Pinpoint the cell where the given text exists, returning its [x, y] midpoint coordinate. 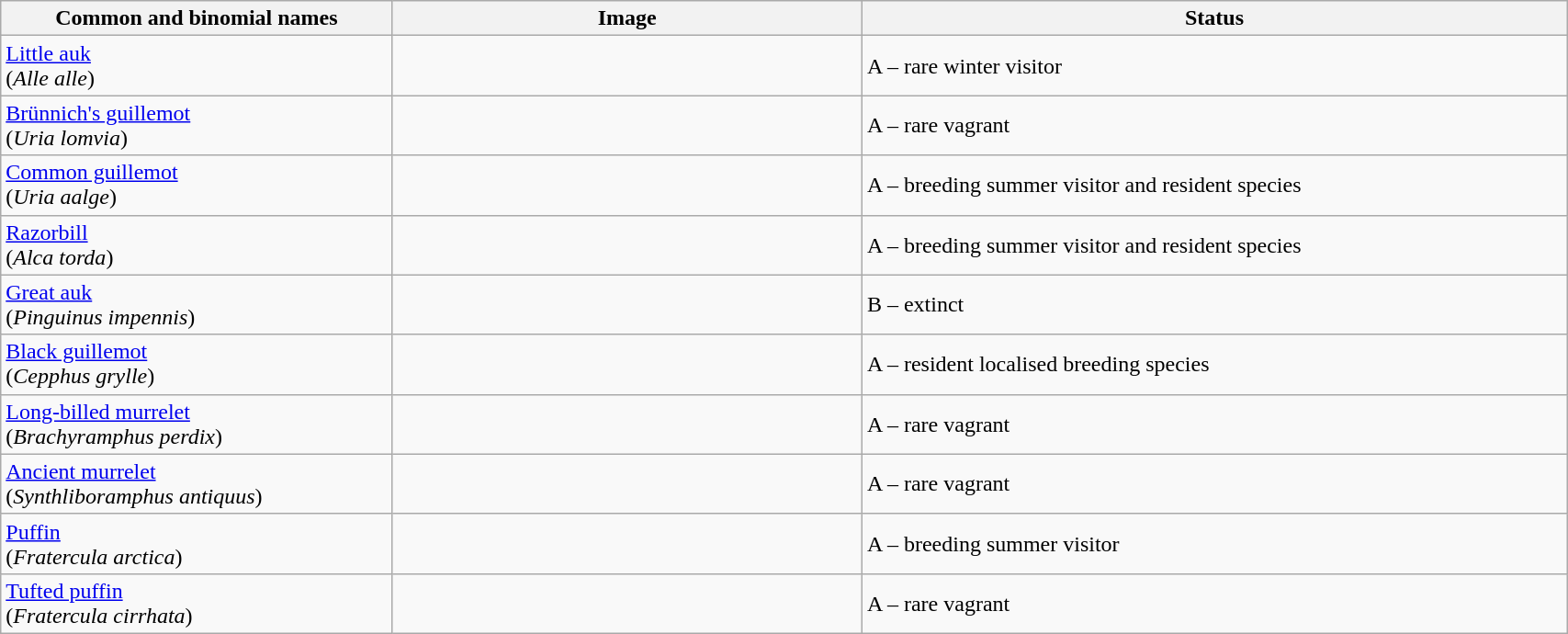
Black guillemot(Cepphus grylle) [197, 364]
B – extinct [1214, 305]
Common guillemot(Uria aalge) [197, 186]
A – breeding summer visitor [1214, 544]
Long-billed murrelet(Brachyramphus perdix) [197, 425]
Image [626, 18]
Tufted puffin(Fratercula cirrhata) [197, 603]
Puffin(Fratercula arctica) [197, 544]
Brünnich's guillemot(Uria lomvia) [197, 125]
A – resident localised breeding species [1214, 364]
Razorbill(Alca torda) [197, 244]
Common and binomial names [197, 18]
Ancient murrelet(Synthliboramphus antiquus) [197, 483]
Little auk(Alle alle) [197, 66]
Status [1214, 18]
Great auk(Pinguinus impennis) [197, 305]
A – rare winter visitor [1214, 66]
